Identify which cell holds the provided text, then report its [X, Y] central coordinate. 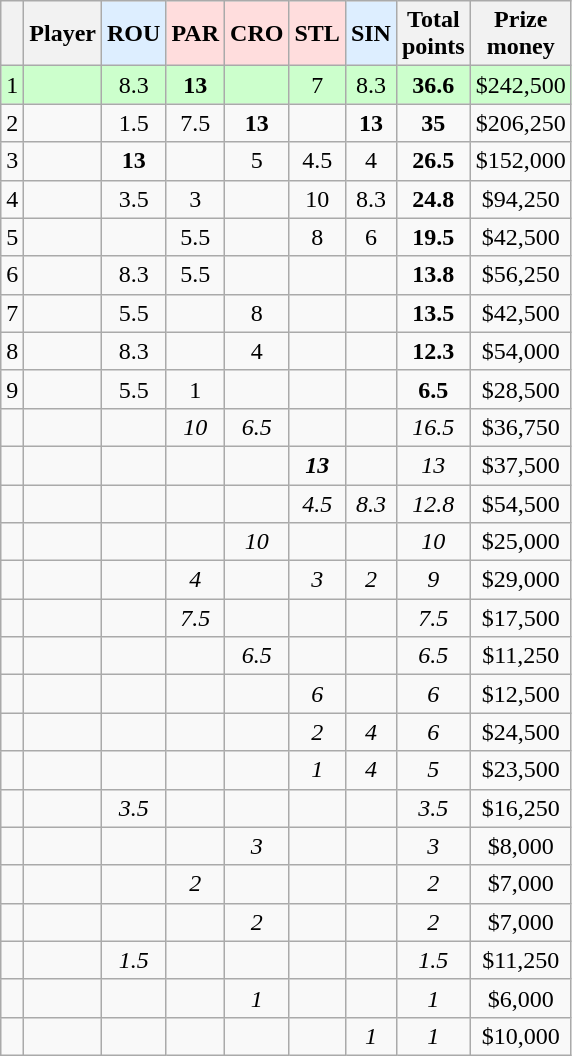
$36,750 [520, 427]
13.8 [433, 275]
24.8 [433, 199]
$8,000 [520, 846]
Prizemoney [520, 34]
$54,500 [520, 503]
CRO [257, 34]
12.3 [433, 351]
$94,250 [520, 199]
$6,000 [520, 998]
$56,250 [520, 275]
26.5 [433, 161]
13.5 [433, 313]
$17,500 [520, 618]
$10,000 [520, 1036]
35 [433, 123]
$37,500 [520, 465]
$242,500 [520, 85]
ROU [134, 34]
$29,000 [520, 580]
19.5 [433, 237]
$12,500 [520, 694]
12.8 [433, 503]
PAR [196, 34]
$24,500 [520, 732]
$16,250 [520, 808]
36.6 [433, 85]
16.5 [433, 427]
$54,000 [520, 351]
STL [317, 34]
$23,500 [520, 770]
$152,000 [520, 161]
$25,000 [520, 542]
Totalpoints [433, 34]
Player [63, 34]
$28,500 [520, 389]
$206,250 [520, 123]
SIN [370, 34]
